Detect which cell encompasses the target text, then output its [X, Y] center coordinate. 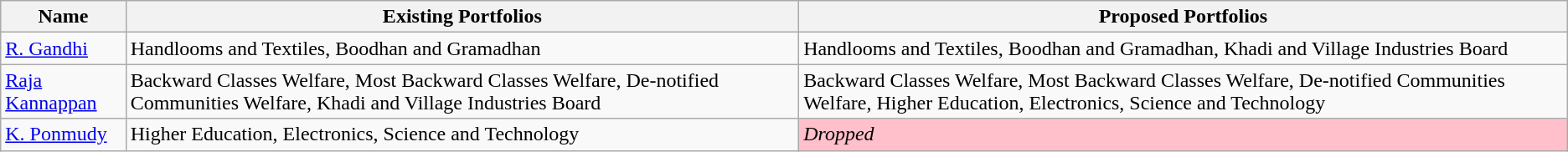
Existing Portfolios [462, 17]
Name [64, 17]
Raja Kannappan [64, 92]
K. Ponmudy [64, 134]
Proposed Portfolios [1184, 17]
Handlooms and Textiles, Boodhan and Gramadhan [462, 48]
Backward Classes Welfare, Most Backward Classes Welfare, De-notified Communities Welfare, Higher Education, Electronics, Science and Technology [1184, 92]
Backward Classes Welfare, Most Backward Classes Welfare, De-notified Communities Welfare, Khadi and Village Industries Board [462, 92]
R. Gandhi [64, 48]
Handlooms and Textiles, Boodhan and Gramadhan, Khadi and Village Industries Board [1184, 48]
Dropped [1184, 134]
Higher Education, Electronics, Science and Technology [462, 134]
